Capture the cell that displays the provided text and extract its [x, y] central coordinate. 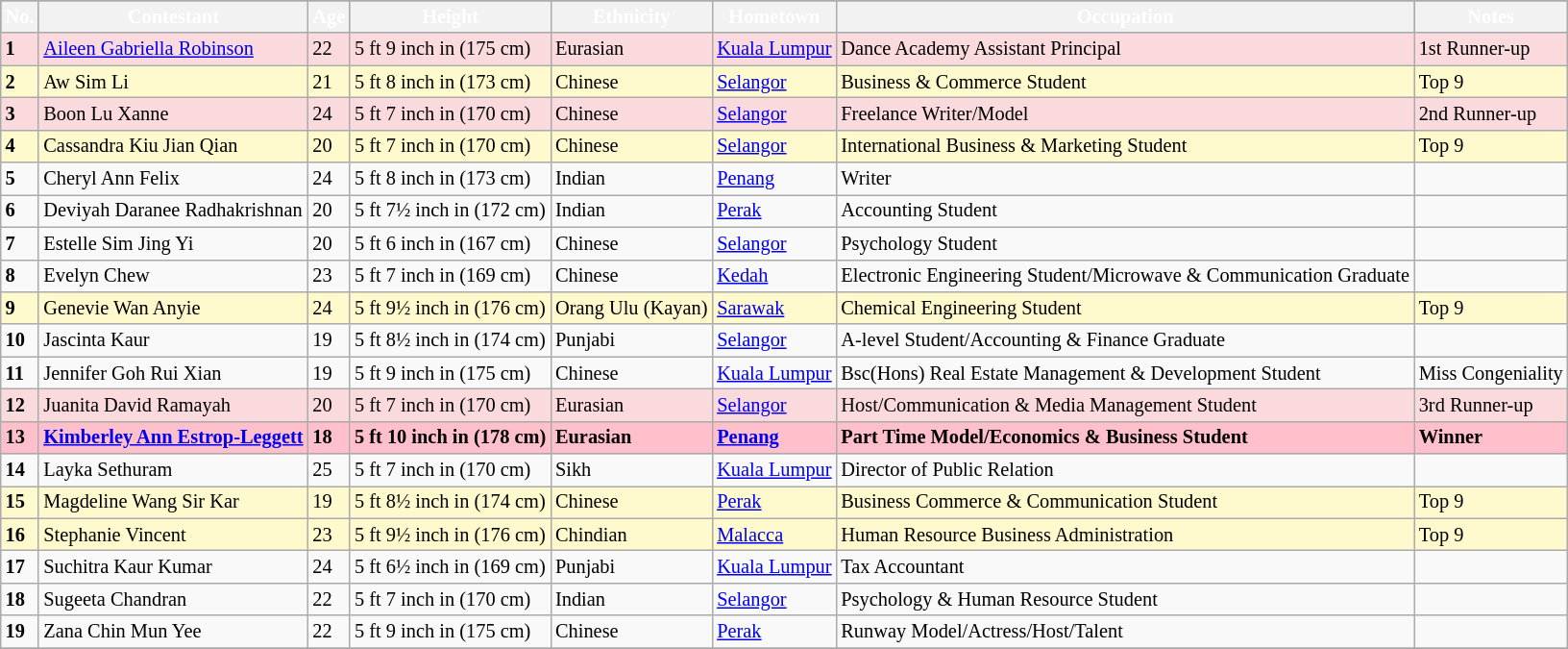
Layka Sethuram [173, 470]
Electronic Engineering Student/Microwave & Communication Graduate [1124, 276]
Business & Commerce Student [1124, 82]
Runway Model/Actress/Host/Talent [1124, 632]
Stephanie Vincent [173, 535]
Aw Sim Li [173, 82]
Sugeeta Chandran [173, 599]
Director of Public Relation [1124, 470]
A-level Student/Accounting & Finance Graduate [1124, 340]
Contestant [173, 16]
7 [20, 243]
9 [20, 308]
Winner [1491, 437]
5 [20, 179]
5 ft 6 inch in (167 cm) [450, 243]
Deviyah Daranee Radhakrishnan [173, 211]
14 [20, 470]
5 ft 7½ inch in (172 cm) [450, 211]
6 [20, 211]
5 ft 10 inch in (178 cm) [450, 437]
Jascinta Kaur [173, 340]
13 [20, 437]
1st Runner-up [1491, 49]
8 [20, 276]
Jennifer Goh Rui Xian [173, 373]
Dance Academy Assistant Principal [1124, 49]
2nd Runner-up [1491, 113]
21 [329, 82]
Part Time Model/Economics & Business Student [1124, 437]
Kedah [774, 276]
17 [20, 566]
5 ft 7 inch in (169 cm) [450, 276]
3 [20, 113]
1 [20, 49]
Occupation [1124, 16]
Psychology Student [1124, 243]
International Business & Marketing Student [1124, 146]
Boon Lu Xanne [173, 113]
Bsc(Hons) Real Estate Management & Development Student [1124, 373]
Estelle Sim Jing Yi [173, 243]
5 ft 6½ inch in (169 cm) [450, 566]
Hometown [774, 16]
3rd Runner-up [1491, 405]
Genevie Wan Anyie [173, 308]
10 [20, 340]
4 [20, 146]
Suchitra Kaur Kumar [173, 566]
Zana Chin Mun Yee [173, 632]
Business Commerce & Communication Student [1124, 502]
Malacca [774, 535]
15 [20, 502]
Sarawak [774, 308]
16 [20, 535]
2 [20, 82]
Tax Accountant [1124, 566]
Host/Communication & Media Management Student [1124, 405]
Freelance Writer/Model [1124, 113]
Magdeline Wang Sir Kar [173, 502]
Aileen Gabriella Robinson [173, 49]
Chemical Engineering Student [1124, 308]
Ethnicity [631, 16]
12 [20, 405]
Notes [1491, 16]
Juanita David Ramayah [173, 405]
Orang Ulu (Kayan) [631, 308]
11 [20, 373]
Human Resource Business Administration [1124, 535]
Kimberley Ann Estrop-Leggett [173, 437]
Evelyn Chew [173, 276]
Writer [1124, 179]
Miss Congeniality [1491, 373]
Cheryl Ann Felix [173, 179]
Chindian [631, 535]
Height [450, 16]
Psychology & Human Resource Student [1124, 599]
No. [20, 16]
Age [329, 16]
Sikh [631, 470]
25 [329, 470]
Cassandra Kiu Jian Qian [173, 146]
Accounting Student [1124, 211]
